Search for the cell housing the specified text and yield its [x, y] center coordinate. 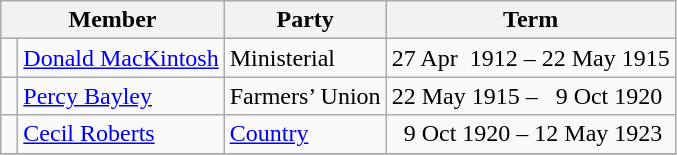
Donald MacKintosh [121, 58]
27 Apr 1912 – 22 May 1915 [530, 58]
Percy Bayley [121, 96]
Cecil Roberts [121, 134]
Ministerial [305, 58]
Country [305, 134]
Term [530, 20]
22 May 1915 – 9 Oct 1920 [530, 96]
Member [112, 20]
9 Oct 1920 – 12 May 1923 [530, 134]
Party [305, 20]
Farmers’ Union [305, 96]
